Capture the cell that displays the provided text and extract its (x, y) central coordinate. 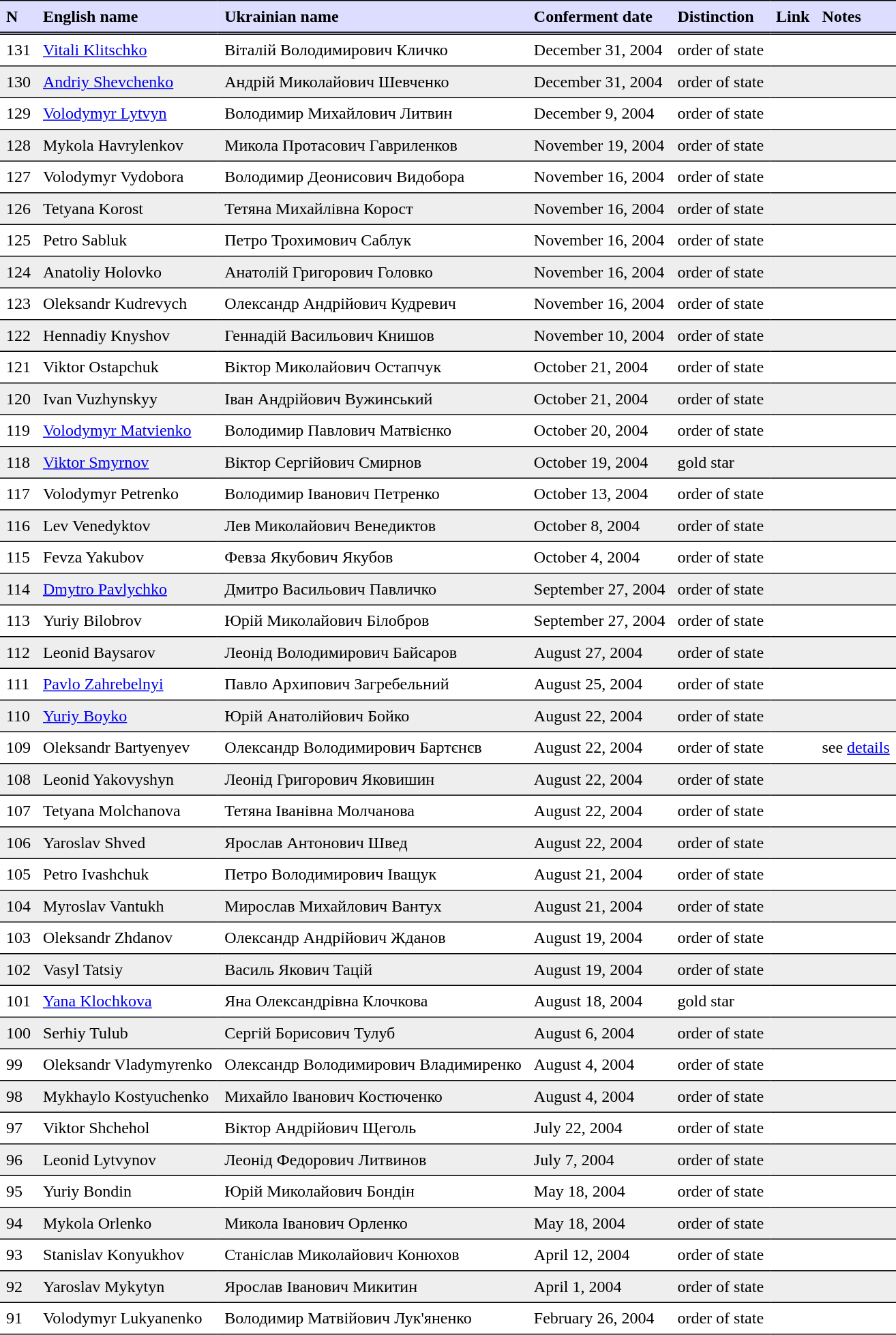
124 (18, 272)
Volodymyr Matvienko (128, 430)
Fevza Yakubov (128, 557)
Mykola Orlenko (128, 1223)
108 (18, 779)
Mykhaylo Kostyuchenko (128, 1096)
August 25, 2004 (600, 684)
August 6, 2004 (600, 1033)
Viktor Shchehol (128, 1128)
Ярослав Антонович Швед (373, 843)
October 8, 2004 (600, 526)
Oleksandr Kudrevych (128, 303)
Lev Venedyktov (128, 526)
Viktor Ostapchuk (128, 367)
see details (855, 747)
Oleksandr Vladymyrenko (128, 1064)
Яна Олександрівна Клочкова (373, 1001)
Link (792, 17)
94 (18, 1223)
110 (18, 716)
Yuriy Boyko (128, 716)
Дмитро Васильович Павличко (373, 589)
93 (18, 1255)
November 10, 2004 (600, 335)
Yaroslav Mykytyn (128, 1287)
Павло Архипович Загребельний (373, 684)
Volodymyr Lukyanenko (128, 1318)
Leonid Lytvynov (128, 1160)
Віталій Володимирович Кличко (373, 50)
Юрій Миколайович Білобров (373, 620)
119 (18, 430)
August 27, 2004 (600, 652)
Oleksandr Bartyenyev (128, 747)
Tetyana Molchanova (128, 811)
Andriy Shevchenko (128, 82)
Микола Іванович Орленко (373, 1223)
Леонід Володимирович Байсаров (373, 652)
Іван Андрійович Вужинський (373, 399)
115 (18, 557)
Ukrainian name (373, 17)
Oleksandr Zhdanov (128, 937)
Ярослав Іванович Микитин (373, 1287)
Володимир Михайлович Литвин (373, 113)
Petro Ivashchuk (128, 874)
Pavlo Zahrebelnyi (128, 684)
Володимир Іванович Петренко (373, 494)
Михайло Іванович Костюченко (373, 1096)
Serhiy Tulub (128, 1033)
Myroslav Vantukh (128, 906)
126 (18, 209)
October 20, 2004 (600, 430)
Юрій Миколайович Бондін (373, 1191)
130 (18, 82)
Volodymyr Lytvyn (128, 113)
Mykola Havrylenkov (128, 145)
105 (18, 874)
91 (18, 1318)
Мирослав Михайлович Вантух (373, 906)
101 (18, 1001)
Олександр Андрійович Жданов (373, 937)
104 (18, 906)
Yana Klochkova (128, 1001)
106 (18, 843)
Леонід Григорович Яковишин (373, 779)
Тетяна Михайлівна Корост (373, 209)
96 (18, 1160)
August 18, 2004 (600, 1001)
Ivan Vuzhynskyy (128, 399)
117 (18, 494)
120 (18, 399)
112 (18, 652)
122 (18, 335)
Олександр Володимирович Бартєнєв (373, 747)
July 22, 2004 (600, 1128)
99 (18, 1064)
131 (18, 50)
July 7, 2004 (600, 1160)
Леонід Федорович Литвинов (373, 1160)
107 (18, 811)
Юрій Анатолійович Бойко (373, 716)
113 (18, 620)
128 (18, 145)
Андрій Миколайович Шевченко (373, 82)
Геннадій Васильович Книшов (373, 335)
Yuriy Bilobrov (128, 620)
121 (18, 367)
127 (18, 177)
Stanislav Konyukhov (128, 1255)
Yaroslav Shved (128, 843)
Leonid Baysarov (128, 652)
92 (18, 1287)
Віктор Миколайович Остапчук (373, 367)
Volodymyr Petrenko (128, 494)
October 4, 2004 (600, 557)
Віктор Андрійович Щеголь (373, 1128)
Тетяна Іванівна Молчанова (373, 811)
Viktor Smyrnov (128, 462)
102 (18, 970)
April 1, 2004 (600, 1287)
February 26, 2004 (600, 1318)
Сергій Борисович Тулуб (373, 1033)
Hennadiy Knyshov (128, 335)
97 (18, 1128)
Віктор Сергійович Смирнов (373, 462)
Yuriy Bondin (128, 1191)
Февза Якубович Якубов (373, 557)
100 (18, 1033)
Conferment date (600, 17)
Vasyl Tatsiy (128, 970)
Станіслав Миколайович Конюхов (373, 1255)
October 13, 2004 (600, 494)
111 (18, 684)
Володимир Павлович Матвієнко (373, 430)
Distinction (720, 17)
Анатолій Григорович Головко (373, 272)
Leonid Yakovyshyn (128, 779)
114 (18, 589)
Василь Якович Тацій (373, 970)
Олександр Володимирович Владимиренко (373, 1064)
English name (128, 17)
November 19, 2004 (600, 145)
98 (18, 1096)
Петро Трохимович Саблук (373, 240)
Tetyana Korost (128, 209)
Микола Протасович Гавриленков (373, 145)
December 9, 2004 (600, 113)
April 12, 2004 (600, 1255)
Володимир Деонисович Видобора (373, 177)
95 (18, 1191)
Petro Sabluk (128, 240)
118 (18, 462)
109 (18, 747)
Dmytro Pavlychko (128, 589)
116 (18, 526)
October 19, 2004 (600, 462)
Anatoliy Holovko (128, 272)
Лев Миколайович Венедиктов (373, 526)
Петро Володимирович Іващук (373, 874)
Володимир Матвійович Лук'яненко (373, 1318)
Олександр Андрійович Кудревич (373, 303)
123 (18, 303)
Vitali Klitschko (128, 50)
N (18, 17)
Volodymyr Vydobora (128, 177)
129 (18, 113)
Notes (855, 17)
103 (18, 937)
125 (18, 240)
